Pinpoint the cell where the given text exists, returning its [x, y] midpoint coordinate. 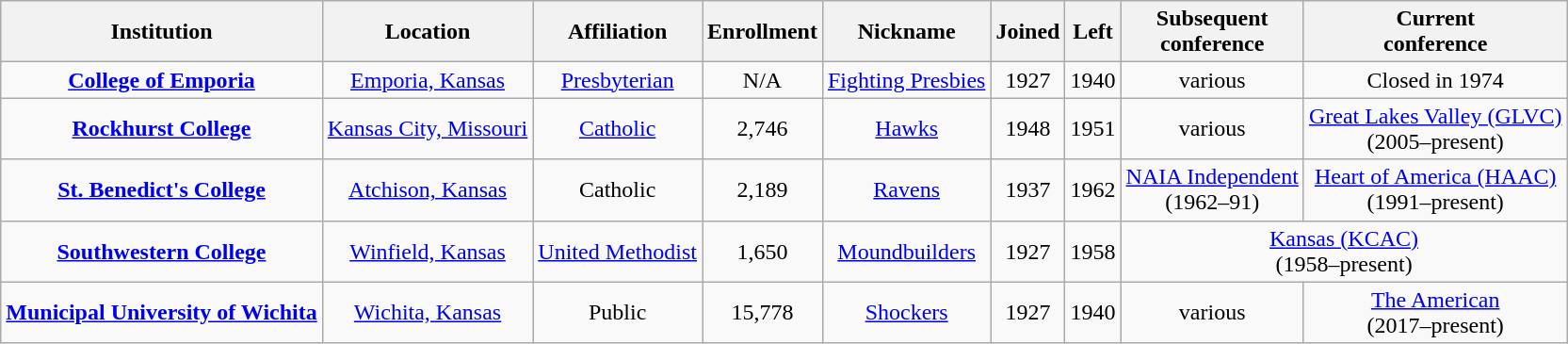
Emporia, Kansas [428, 80]
Kansas City, Missouri [428, 128]
College of Emporia [162, 80]
2,189 [763, 190]
1937 [1028, 190]
Left [1092, 32]
Affiliation [618, 32]
15,778 [763, 313]
Shockers [906, 313]
Closed in 1974 [1435, 80]
St. Benedict's College [162, 190]
Winfield, Kansas [428, 251]
Atchison, Kansas [428, 190]
1958 [1092, 251]
1962 [1092, 190]
Kansas (KCAC)(1958–present) [1344, 251]
The American(2017–present) [1435, 313]
Wichita, Kansas [428, 313]
Joined [1028, 32]
Moundbuilders [906, 251]
United Methodist [618, 251]
2,746 [763, 128]
1948 [1028, 128]
Municipal University of Wichita [162, 313]
Great Lakes Valley (GLVC)(2005–present) [1435, 128]
Currentconference [1435, 32]
1951 [1092, 128]
Nickname [906, 32]
1,650 [763, 251]
Enrollment [763, 32]
Fighting Presbies [906, 80]
Hawks [906, 128]
Institution [162, 32]
N/A [763, 80]
Public [618, 313]
Rockhurst College [162, 128]
Subsequentconference [1212, 32]
Ravens [906, 190]
Southwestern College [162, 251]
NAIA Independent(1962–91) [1212, 190]
Location [428, 32]
Heart of America (HAAC)(1991–present) [1435, 190]
Presbyterian [618, 80]
